Search for the cell housing the specified text and yield its [X, Y] center coordinate. 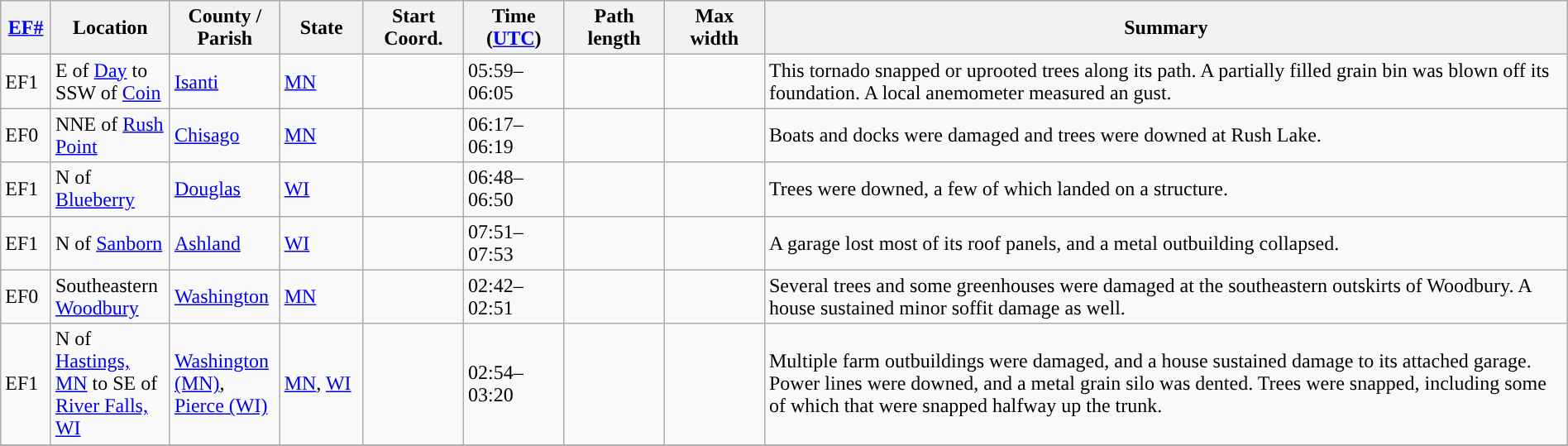
Location [110, 28]
Southeastern Woodbury [110, 296]
02:54–03:20 [514, 384]
07:51–07:53 [514, 243]
EF# [26, 28]
Path length [614, 28]
Summary [1166, 28]
A garage lost most of its roof panels, and a metal outbuilding collapsed. [1166, 243]
Isanti [225, 81]
Trees were downed, a few of which landed on a structure. [1166, 189]
N of Blueberry [110, 189]
Max width [715, 28]
05:59–06:05 [514, 81]
Chisago [225, 136]
Several trees and some greenhouses were damaged at the southeastern outskirts of Woodbury. A house sustained minor soffit damage as well. [1166, 296]
N of Sanborn [110, 243]
NNE of Rush Point [110, 136]
Start Coord. [414, 28]
Washington (MN), Pierce (WI) [225, 384]
Boats and docks were damaged and trees were downed at Rush Lake. [1166, 136]
E of Day to SSW of Coin [110, 81]
06:48–06:50 [514, 189]
County / Parish [225, 28]
06:17–06:19 [514, 136]
Douglas [225, 189]
Ashland [225, 243]
State [321, 28]
02:42–02:51 [514, 296]
Washington [225, 296]
Time (UTC) [514, 28]
N of Hastings, MN to SE of River Falls, WI [110, 384]
MN, WI [321, 384]
